Extract the [x, y] coordinate from the center of the cell holding the provided text.  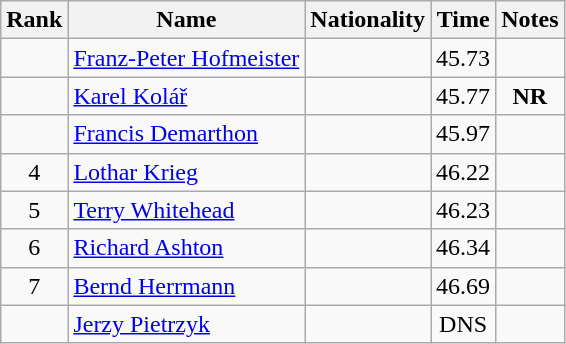
Jerzy Pietrzyk [186, 324]
Lothar Krieg [186, 172]
45.73 [464, 58]
NR [530, 96]
Richard Ashton [186, 248]
7 [34, 286]
Time [464, 20]
Notes [530, 20]
46.69 [464, 286]
45.77 [464, 96]
Franz-Peter Hofmeister [186, 58]
Nationality [368, 20]
DNS [464, 324]
46.34 [464, 248]
4 [34, 172]
Terry Whitehead [186, 210]
Rank [34, 20]
46.23 [464, 210]
Name [186, 20]
5 [34, 210]
46.22 [464, 172]
6 [34, 248]
45.97 [464, 134]
Karel Kolář [186, 96]
Francis Demarthon [186, 134]
Bernd Herrmann [186, 286]
